For the text-containing cell, return its midpoint in [X, Y] coordinate format. 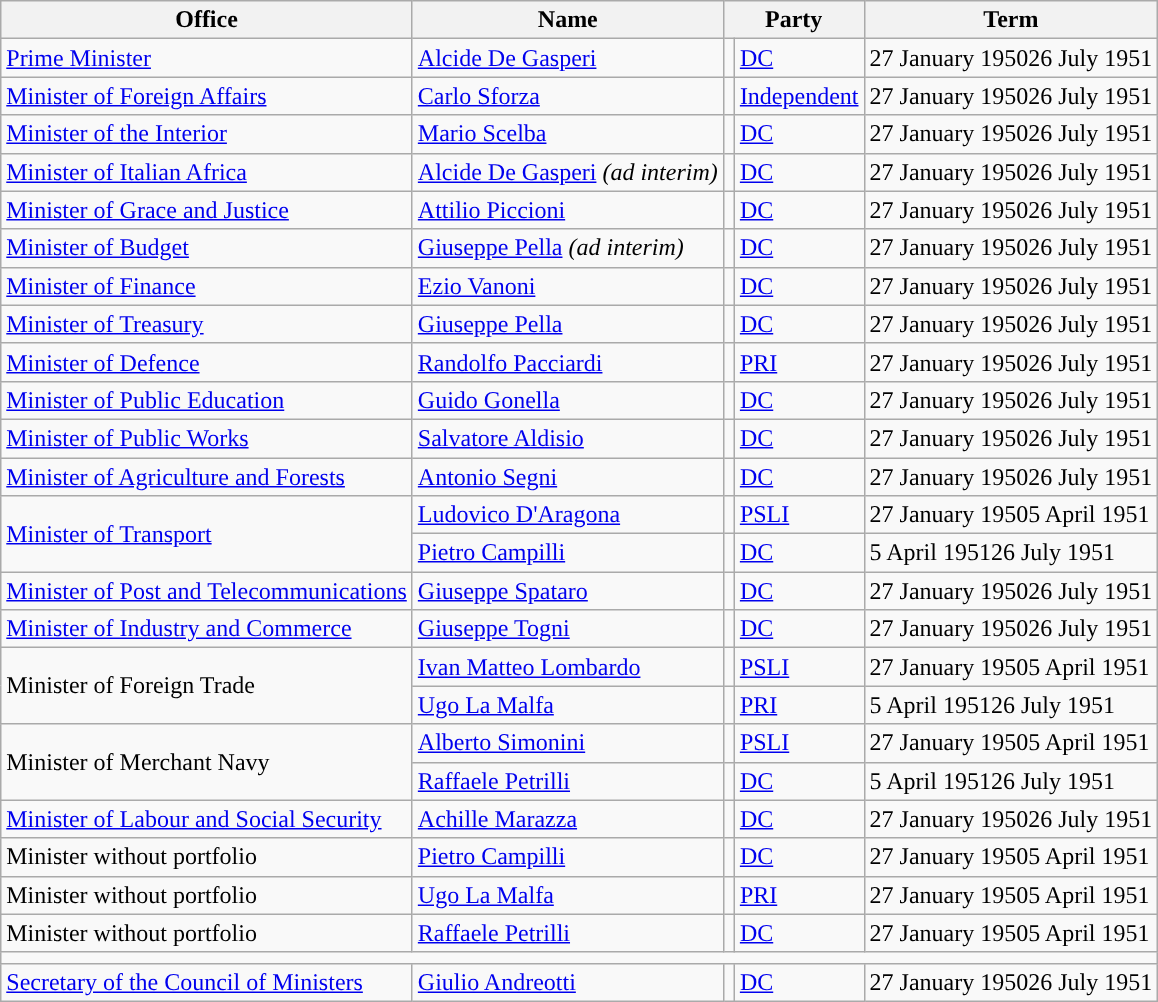
Minister of Agriculture and Forests [207, 477]
Salvatore Aldisio [568, 438]
Antonio Segni [568, 477]
Secretary of the Council of Ministers [207, 982]
Giuseppe Pella (ad interim) [568, 248]
Term [1011, 20]
Giuseppe Togni [568, 629]
Giulio Andreotti [568, 982]
Minister of Industry and Commerce [207, 629]
Ezio Vanoni [568, 286]
Mario Scelba [568, 134]
Office [207, 20]
Independent [799, 96]
Name [568, 20]
Carlo Sforza [568, 96]
Minister of Budget [207, 248]
Giuseppe Spataro [568, 591]
Achille Marazza [568, 819]
Minister of the Interior [207, 134]
Minister of Foreign Affairs [207, 96]
Minister of Treasury [207, 324]
Randolfo Pacciardi [568, 362]
Alberto Simonini [568, 743]
Alcide De Gasperi (ad interim) [568, 172]
Prime Minister [207, 58]
Ivan Matteo Lombardo [568, 667]
Minister of Public Education [207, 400]
Minister of Labour and Social Security [207, 819]
Ludovico D'Aragona [568, 515]
Minister of Grace and Justice [207, 210]
Giuseppe Pella [568, 324]
Minister of Post and Telecommunications [207, 591]
Alcide De Gasperi [568, 58]
Minister of Merchant Navy [207, 762]
Party [794, 20]
Attilio Piccioni [568, 210]
Minister of Finance [207, 286]
Minister of Defence [207, 362]
Guido Gonella [568, 400]
Minister of Italian Africa [207, 172]
Minister of Transport [207, 534]
Minister of Foreign Trade [207, 686]
Minister of Public Works [207, 438]
